Search for the cell housing the specified text and yield its (x, y) center coordinate. 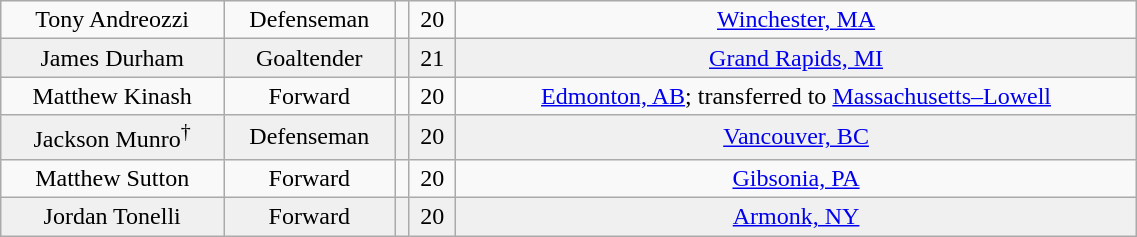
21 (432, 58)
Winchester, MA (796, 20)
Matthew Sutton (112, 178)
Vancouver, BC (796, 138)
Tony Andreozzi (112, 20)
Jackson Munro† (112, 138)
James Durham (112, 58)
Matthew Kinash (112, 96)
Jordan Tonelli (112, 217)
Armonk, NY (796, 217)
Gibsonia, PA (796, 178)
Edmonton, AB; transferred to Massachusetts–Lowell (796, 96)
Goaltender (310, 58)
Grand Rapids, MI (796, 58)
